Search for the cell housing the specified text and yield its (x, y) center coordinate. 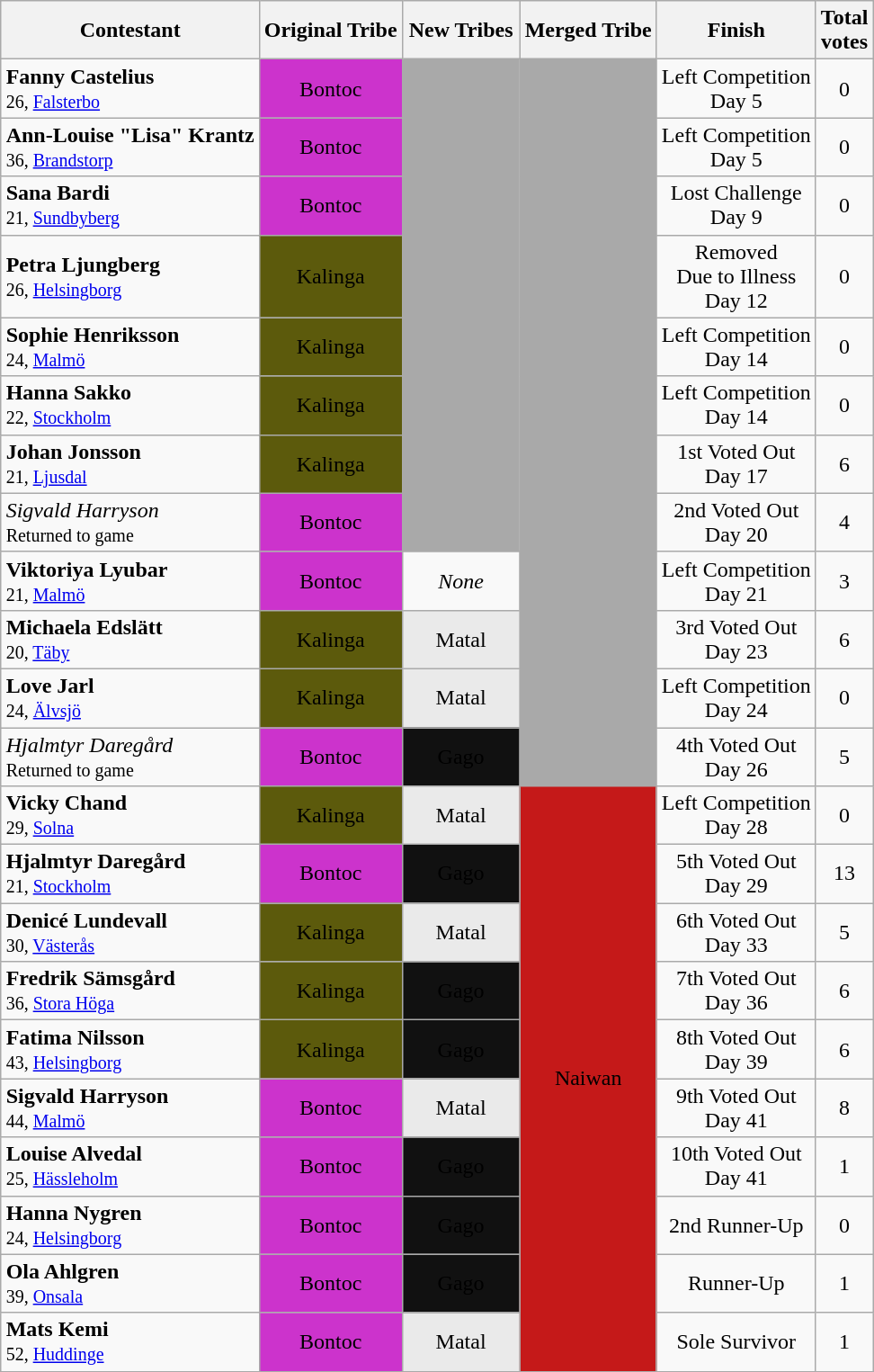
2nd Runner-Up (736, 1225)
Vicky Chand29, Solna (129, 815)
Merged Tribe (588, 31)
5th Voted OutDay 29 (736, 874)
Lost ChallengeDay 9 (736, 205)
Left CompetitionDay 21 (736, 581)
None (460, 581)
13 (844, 874)
Totalvotes (844, 31)
Viktoriya Lyubar21, Malmö (129, 581)
RemovedDue to IllnessDay 12 (736, 276)
Finish (736, 31)
Michaela Edslätt20, Täby (129, 639)
3 (844, 581)
Hanna Sakko22, Stockholm (129, 405)
Sigvald Harryson44, Malmö (129, 1108)
7th Voted OutDay 36 (736, 991)
Louise Alvedal25, Hässleholm (129, 1166)
3rd Voted OutDay 23 (736, 639)
Mats Kemi52, Huddinge (129, 1342)
4th Voted OutDay 26 (736, 756)
New Tribes (460, 31)
Fatima Nilsson43, Helsingborg (129, 1049)
Contestant (129, 31)
Sophie Henriksson24, Malmö (129, 347)
Sana Bardi21, Sundbyberg (129, 205)
Petra Ljungberg26, Helsingborg (129, 276)
10th Voted OutDay 41 (736, 1166)
Hjalmtyr DaregårdReturned to game (129, 756)
Left CompetitionDay 28 (736, 815)
Hanna Nygren24, Helsingborg (129, 1225)
Hjalmtyr Daregård21, Stockholm (129, 874)
Naiwan (588, 1080)
Johan Jonsson21, Ljusdal (129, 464)
Denicé Lundevall30, Västerås (129, 932)
8 (844, 1108)
Original Tribe (331, 31)
Fredrik Sämsgård36, Stora Höga (129, 991)
Left CompetitionDay 24 (736, 698)
Ola Ahlgren39, Onsala (129, 1283)
Runner-Up (736, 1283)
2nd Voted OutDay 20 (736, 522)
4 (844, 522)
9th Voted OutDay 41 (736, 1108)
Love Jarl24, Älvsjö (129, 698)
8th Voted OutDay 39 (736, 1049)
Sigvald HarrysonReturned to game (129, 522)
1st Voted OutDay 17 (736, 464)
Fanny Castelius26, Falsterbo (129, 88)
Sole Survivor (736, 1342)
Ann-Louise "Lisa" Krantz36, Brandstorp (129, 148)
6th Voted OutDay 33 (736, 932)
